Pinpoint the cell where the given text exists, returning its (X, Y) midpoint coordinate. 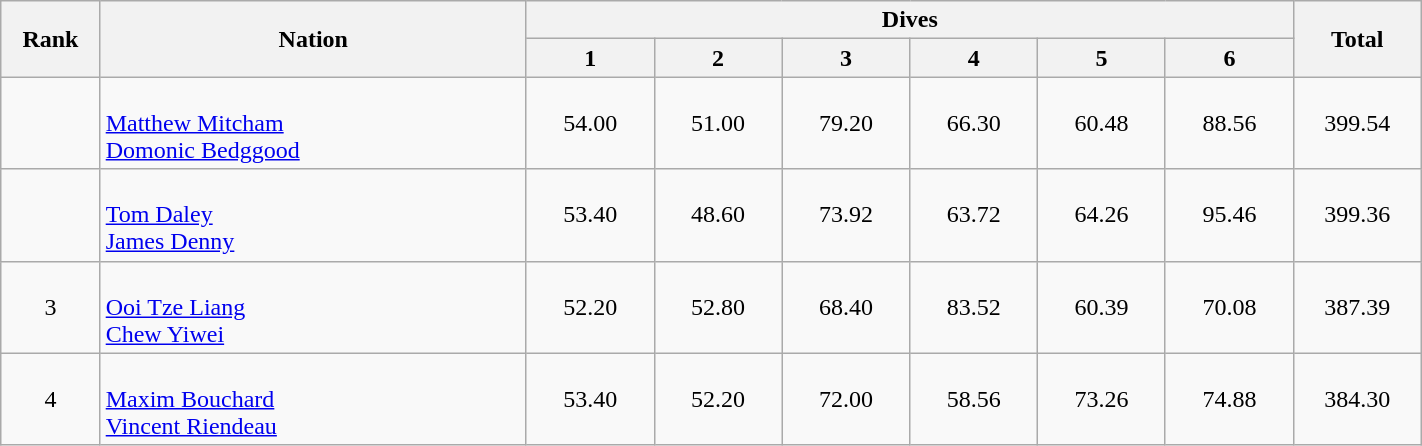
Rank (50, 39)
95.46 (1229, 215)
52.80 (718, 307)
51.00 (718, 123)
79.20 (846, 123)
73.26 (1102, 399)
70.08 (1229, 307)
64.26 (1102, 215)
Tom DaleyJames Denny (313, 215)
48.60 (718, 215)
Nation (313, 39)
2 (718, 58)
88.56 (1229, 123)
1 (590, 58)
63.72 (974, 215)
60.48 (1102, 123)
Ooi Tze LiangChew Yiwei (313, 307)
73.92 (846, 215)
68.40 (846, 307)
6 (1229, 58)
60.39 (1102, 307)
66.30 (974, 123)
384.30 (1357, 399)
Maxim BouchardVincent Riendeau (313, 399)
83.52 (974, 307)
Dives (910, 20)
72.00 (846, 399)
399.54 (1357, 123)
5 (1102, 58)
Total (1357, 39)
54.00 (590, 123)
58.56 (974, 399)
387.39 (1357, 307)
Matthew MitchamDomonic Bedggood (313, 123)
74.88 (1229, 399)
399.36 (1357, 215)
